Output the [x, y] coordinate of the center of the cell containing the given text.  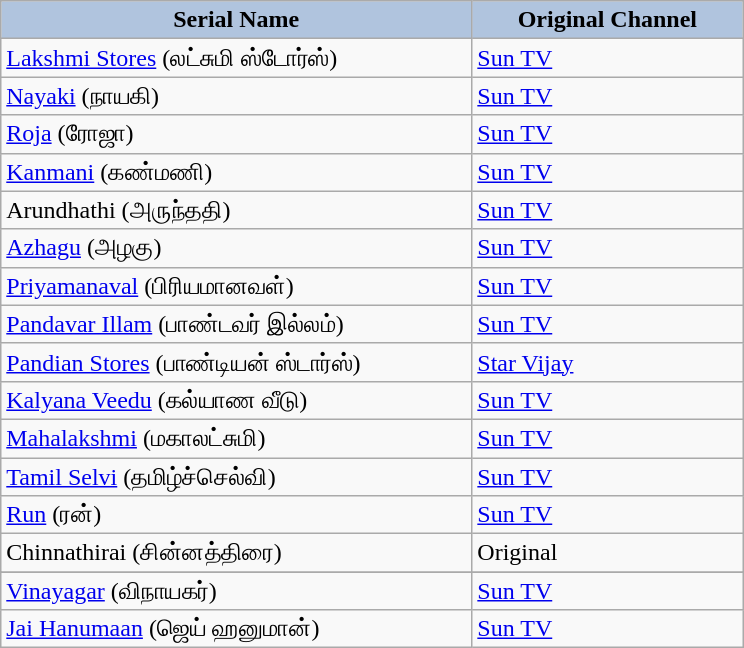
Original Channel [608, 20]
Lakshmi Stores (லட்சுமி ஸ்டோர்ஸ்) [236, 58]
Star Vijay [608, 362]
Pandavar Illam (பாண்டவர் இல்லம்) [236, 324]
Azhagu (அழகு) [236, 248]
Arundhathi (அருந்ததி) [236, 210]
Nayaki (நாயகி) [236, 96]
Serial Name [236, 20]
Tamil Selvi (தமிழ்ச்செல்வி) [236, 477]
Jai Hanumaan (ஜெய் ஹனுமான்) [236, 629]
Original [608, 553]
Kalyana Veedu (கல்யாண வீடு) [236, 400]
Chinnathirai (சின்னத்திரை) [236, 553]
Priyamanaval (பிரியமானவள்) [236, 286]
Pandian Stores (பாண்டியன் ஸ்டார்ஸ்) [236, 362]
Run (ரன்) [236, 515]
Mahalakshmi (மகாலட்சுமி) [236, 438]
Roja (ரோஜா) [236, 134]
Kanmani (கண்மணி) [236, 172]
Vinayagar (விநாயகர்) [236, 591]
